Pinpoint the cell where the given text exists, returning its (X, Y) midpoint coordinate. 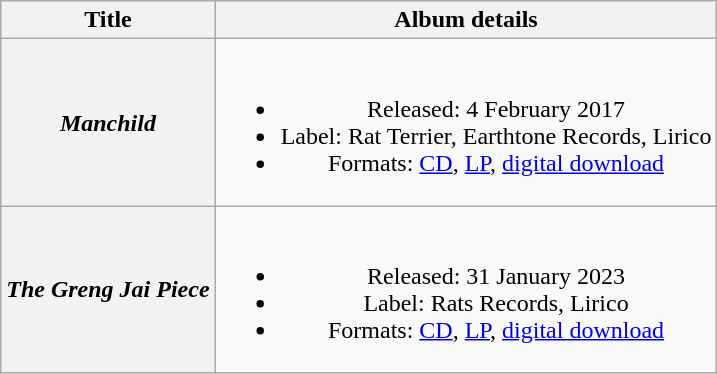
Released: 31 January 2023Label: Rats Records, LiricoFormats: CD, LP, digital download (466, 290)
Album details (466, 20)
Released: 4 February 2017Label: Rat Terrier, Earthtone Records, LiricoFormats: CD, LP, digital download (466, 122)
Title (108, 20)
The Greng Jai Piece (108, 290)
Manchild (108, 122)
